Extract the [x, y] coordinate from the center of the cell holding the provided text.  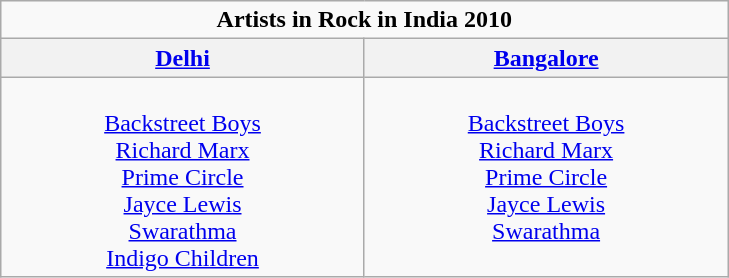
Delhi [183, 58]
Backstreet Boys Richard Marx Prime Circle Jayce Lewis Swarathma [546, 177]
Backstreet Boys Richard Marx Prime Circle Jayce Lewis Swarathma Indigo Children [183, 177]
Bangalore [546, 58]
Artists in Rock in India 2010 [364, 20]
